Find where the given text appears and provide that cell's center as (x, y) coordinate. 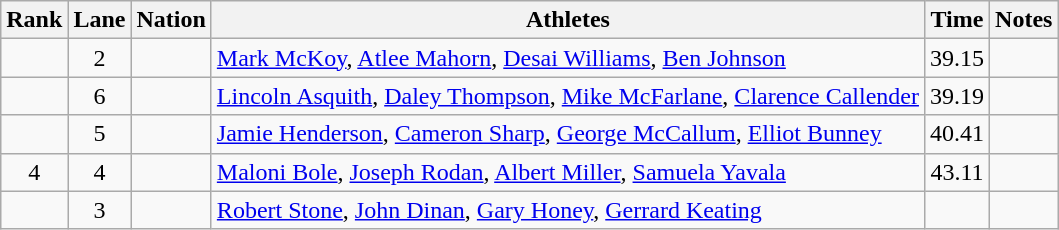
5 (100, 134)
40.41 (956, 134)
Time (956, 20)
39.19 (956, 96)
Lane (100, 20)
Lincoln Asquith, Daley Thompson, Mike McFarlane, Clarence Callender (568, 96)
Maloni Bole, Joseph Rodan, Albert Miller, Samuela Yavala (568, 172)
Athletes (568, 20)
Jamie Henderson, Cameron Sharp, George McCallum, Elliot Bunney (568, 134)
2 (100, 58)
43.11 (956, 172)
6 (100, 96)
Rank (34, 20)
Robert Stone, John Dinan, Gary Honey, Gerrard Keating (568, 210)
Notes (1024, 20)
Mark McKoy, Atlee Mahorn, Desai Williams, Ben Johnson (568, 58)
39.15 (956, 58)
Nation (171, 20)
3 (100, 210)
